Return (x, y) of the center of cell containing provided text 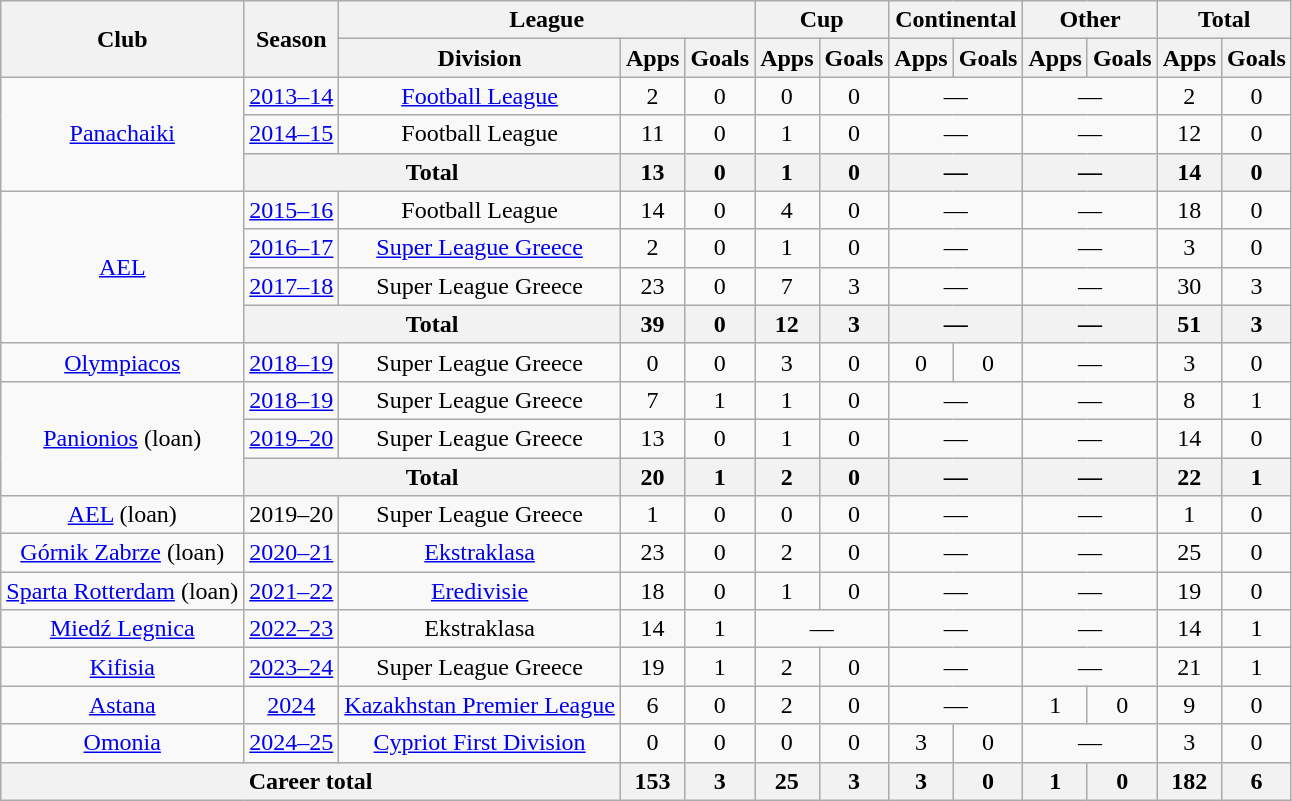
League (547, 20)
Panachaiki (122, 134)
2021–22 (292, 591)
Kifisia (122, 667)
22 (1189, 477)
Division (480, 58)
20 (652, 477)
4 (787, 210)
Career total (311, 781)
51 (1189, 324)
Górnik Zabrze (loan) (122, 553)
Miedź Legnica (122, 629)
AEL (122, 267)
Eredivisie (480, 591)
Olympiacos (122, 362)
9 (1189, 705)
2020–21 (292, 553)
21 (1189, 667)
Continental (956, 20)
Sparta Rotterdam (loan) (122, 591)
2022–23 (292, 629)
Cup (822, 20)
2017–18 (292, 286)
2016–17 (292, 248)
2013–14 (292, 96)
2015–16 (292, 210)
Other (1090, 20)
Season (292, 39)
11 (652, 134)
2024 (292, 705)
Kazakhstan Premier League (480, 705)
2014–15 (292, 134)
Panionios (loan) (122, 438)
153 (652, 781)
2024–25 (292, 743)
AEL (loan) (122, 515)
Omonia (122, 743)
30 (1189, 286)
39 (652, 324)
2023–24 (292, 667)
Cypriot First Division (480, 743)
8 (1189, 400)
182 (1189, 781)
Club (122, 39)
Astana (122, 705)
